Return the [X, Y] coordinate for the center point of the cell that contains the specified text.  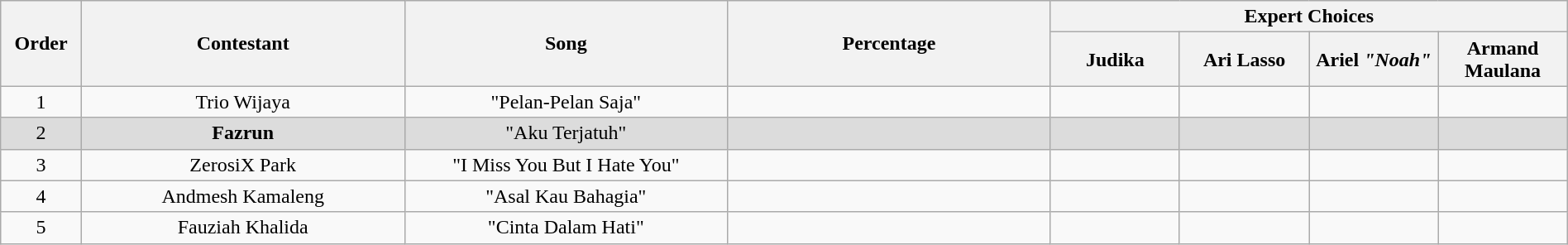
Order [41, 43]
Contestant [243, 43]
Fazrun [243, 133]
ZerosiX Park [243, 165]
Trio Wijaya [243, 102]
Armand Maulana [1503, 60]
Andmesh Kamaleng [243, 196]
4 [41, 196]
Expert Choices [1308, 17]
Percentage [890, 43]
"Cinta Dalam Hati" [566, 228]
2 [41, 133]
Ari Lasso [1244, 60]
1 [41, 102]
5 [41, 228]
Song [566, 43]
"Aku Terjatuh" [566, 133]
"Asal Kau Bahagia" [566, 196]
"I Miss You But I Hate You" [566, 165]
Fauziah Khalida [243, 228]
3 [41, 165]
Ariel "Noah" [1374, 60]
Judika [1115, 60]
"Pelan-Pelan Saja" [566, 102]
